Capture the cell that displays the provided text and extract its (X, Y) central coordinate. 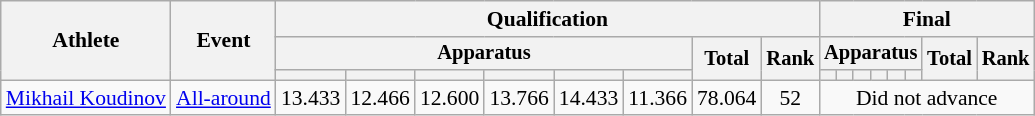
Qualification (548, 19)
Event (224, 40)
Athlete (86, 40)
Final (926, 19)
13.433 (310, 98)
78.064 (726, 98)
14.433 (588, 98)
Mikhail Koudinov (86, 98)
Did not advance (926, 98)
11.366 (658, 98)
12.600 (450, 98)
All-around (224, 98)
12.466 (380, 98)
52 (790, 98)
13.766 (518, 98)
